Return [X, Y] of the center of cell containing provided text 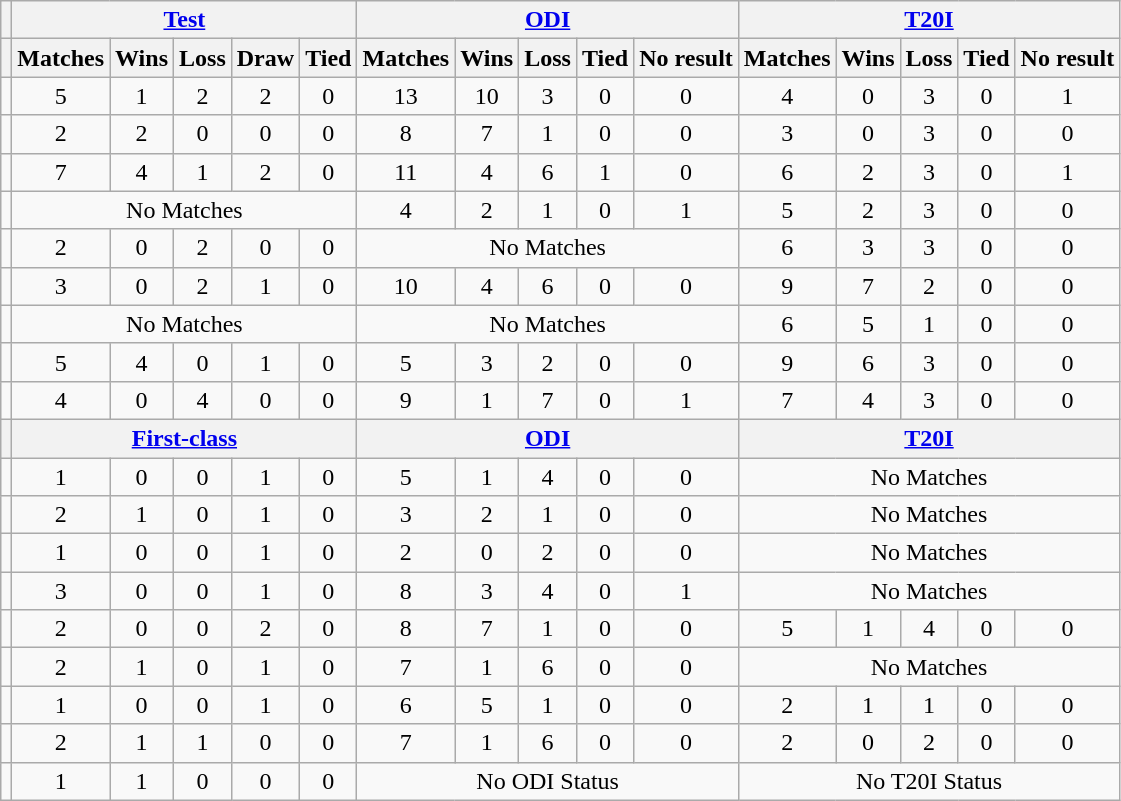
No T20I Status [928, 781]
First-class [184, 438]
Test [184, 20]
11 [406, 172]
Draw [265, 58]
No ODI Status [548, 781]
13 [406, 96]
